Locate the cell with the specified text and output its (x, y) center coordinate. 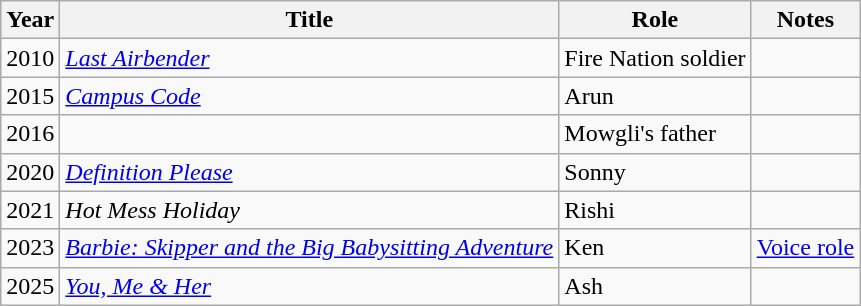
2010 (30, 58)
Year (30, 20)
2021 (30, 210)
2016 (30, 134)
Definition Please (310, 172)
Voice role (806, 248)
Fire Nation soldier (655, 58)
2023 (30, 248)
Rishi (655, 210)
Mowgli's father (655, 134)
2020 (30, 172)
Notes (806, 20)
Title (310, 20)
Ken (655, 248)
You, Me & Her (310, 286)
Last Airbender (310, 58)
Ash (655, 286)
Role (655, 20)
Arun (655, 96)
2015 (30, 96)
Hot Mess Holiday (310, 210)
Campus Code (310, 96)
2025 (30, 286)
Sonny (655, 172)
Barbie: Skipper and the Big Babysitting Adventure (310, 248)
